Locate the cell with the specified text and output its (x, y) center coordinate. 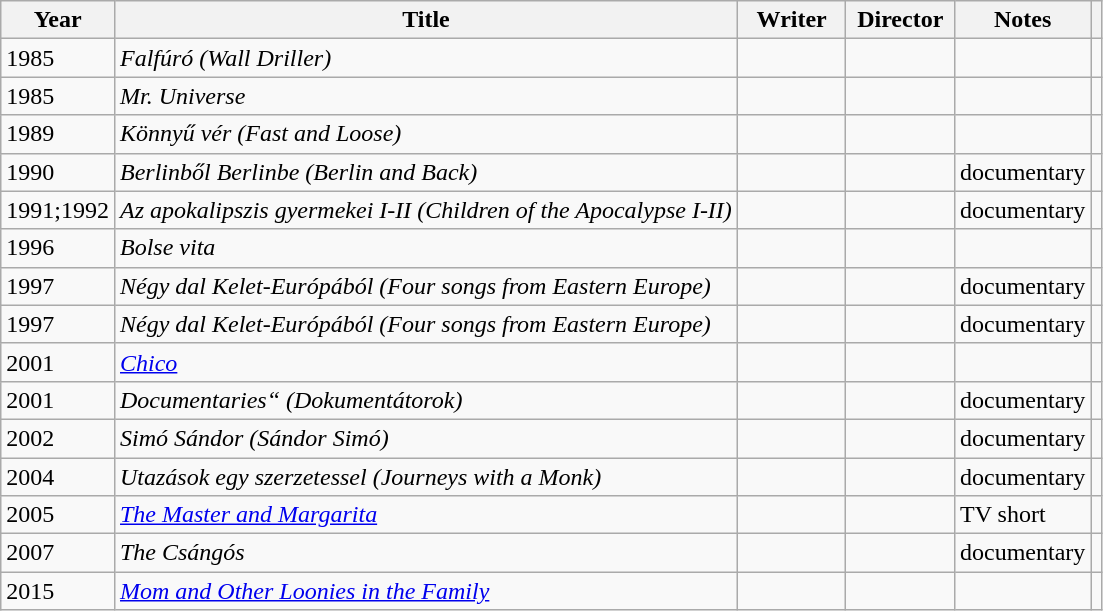
Könnyű vér (Fast and Loose) (426, 134)
Title (426, 20)
Simó Sándor (Sándor Simó) (426, 438)
Chico (426, 362)
Director (900, 20)
2002 (58, 438)
1989 (58, 134)
1991;1992 (58, 210)
Documentaries“ (Dokumentátorok) (426, 400)
Notes (1023, 20)
2004 (58, 477)
2007 (58, 553)
The Master and Margarita (426, 515)
Mr. Universe (426, 96)
1996 (58, 248)
Berlinből Berlinbe (Berlin and Back) (426, 172)
2015 (58, 591)
Writer (792, 20)
Bolse vita (426, 248)
Year (58, 20)
The Csángós (426, 553)
Az apokalipszis gyermekei I-II (Children of the Apocalypse I-II) (426, 210)
Mom and Other Loonies in the Family (426, 591)
Utazások egy szerzetessel (Journeys with a Monk) (426, 477)
1990 (58, 172)
TV short (1023, 515)
Falfúró (Wall Driller) (426, 58)
2005 (58, 515)
